Return the [x, y] coordinate for the center point of the cell that contains the specified text.  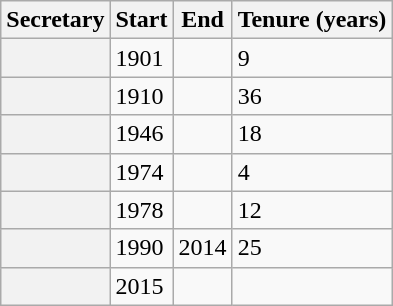
1910 [142, 96]
Tenure (years) [312, 20]
12 [312, 210]
1901 [142, 58]
25 [312, 248]
1978 [142, 210]
2015 [142, 286]
18 [312, 134]
1990 [142, 248]
2014 [202, 248]
Start [142, 20]
1974 [142, 172]
9 [312, 58]
4 [312, 172]
End [202, 20]
36 [312, 96]
1946 [142, 134]
Secretary [56, 20]
